Output the [X, Y] coordinate of the center of the cell containing the given text.  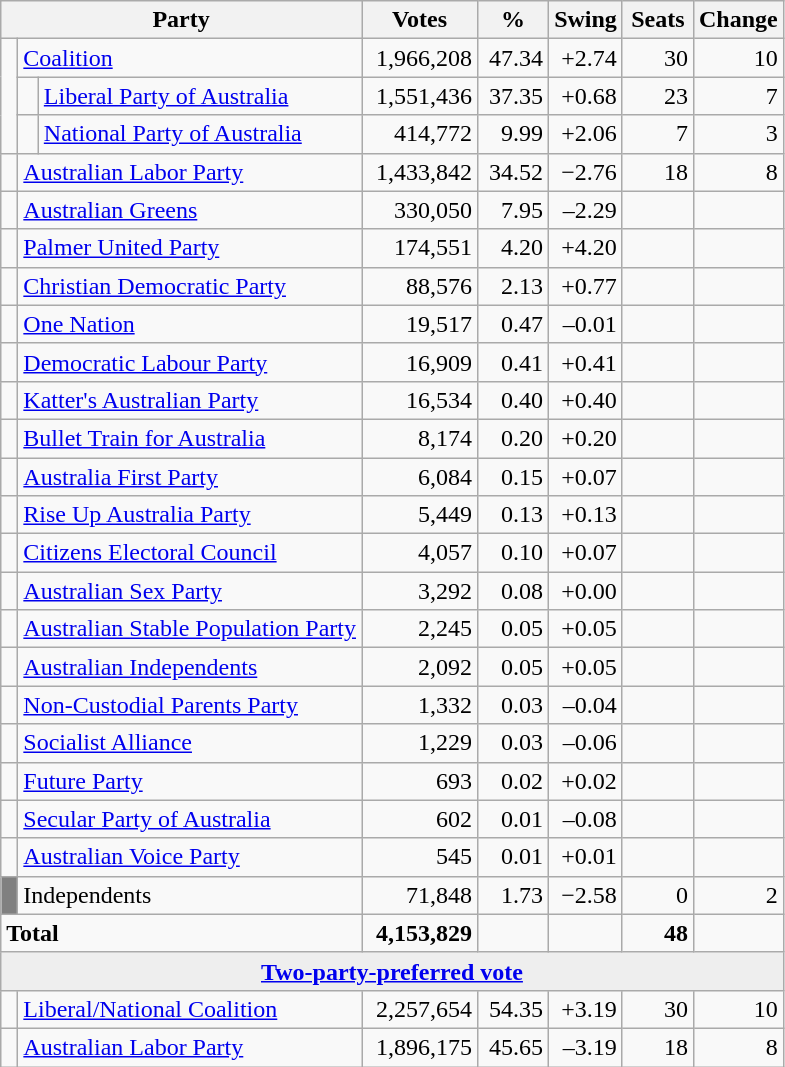
0.15 [514, 477]
3 [738, 134]
–0.04 [586, 705]
0 [658, 895]
0.41 [514, 362]
Democratic Labour Party [190, 362]
2.13 [514, 286]
Katter's Australian Party [190, 400]
Citizens Electoral Council [190, 553]
National Party of Australia [200, 134]
Coalition [190, 58]
0.47 [514, 324]
Secular Party of Australia [190, 819]
Australian Voice Party [190, 857]
Socialist Alliance [190, 743]
Australia First Party [190, 477]
0.08 [514, 591]
Australian Independents [190, 667]
+3.19 [586, 1009]
2,245 [420, 629]
1,332 [420, 705]
1,896,175 [420, 1047]
16,534 [420, 400]
+2.06 [586, 134]
602 [420, 819]
1,551,436 [420, 96]
34.52 [514, 172]
174,551 [420, 248]
48 [658, 933]
330,050 [420, 210]
693 [420, 781]
23 [658, 96]
+0.01 [586, 857]
2,257,654 [420, 1009]
1,229 [420, 743]
–0.08 [586, 819]
Two-party-preferred vote [392, 971]
1.73 [514, 895]
1,966,208 [420, 58]
88,576 [420, 286]
Australian Sex Party [190, 591]
Non-Custodial Parents Party [190, 705]
+0.02 [586, 781]
5,449 [420, 515]
8,174 [420, 438]
Christian Democratic Party [190, 286]
545 [420, 857]
–3.19 [586, 1047]
0.02 [514, 781]
2 [738, 895]
Liberal/National Coalition [190, 1009]
Total [182, 933]
+0.41 [586, 362]
45.65 [514, 1047]
+4.20 [586, 248]
−2.58 [586, 895]
One Nation [190, 324]
1,433,842 [420, 172]
7.95 [514, 210]
37.35 [514, 96]
% [514, 20]
+0.00 [586, 591]
–2.29 [586, 210]
414,772 [420, 134]
0.10 [514, 553]
Liberal Party of Australia [200, 96]
+0.77 [586, 286]
16,909 [420, 362]
Future Party [190, 781]
Votes [420, 20]
Party [182, 20]
+0.40 [586, 400]
0.40 [514, 400]
0.13 [514, 515]
+0.13 [586, 515]
4,057 [420, 553]
4.20 [514, 248]
0.20 [514, 438]
Bullet Train for Australia [190, 438]
6,084 [420, 477]
4,153,829 [420, 933]
Change [738, 20]
Palmer United Party [190, 248]
47.34 [514, 58]
–0.01 [586, 324]
+0.20 [586, 438]
Rise Up Australia Party [190, 515]
54.35 [514, 1009]
+2.74 [586, 58]
19,517 [420, 324]
9.99 [514, 134]
−2.76 [586, 172]
Seats [658, 20]
–0.06 [586, 743]
Independents [190, 895]
+0.68 [586, 96]
Australian Greens [190, 210]
Swing [586, 20]
3,292 [420, 591]
Australian Stable Population Party [190, 629]
2,092 [420, 667]
71,848 [420, 895]
